Search for the cell housing the specified text and yield its (X, Y) center coordinate. 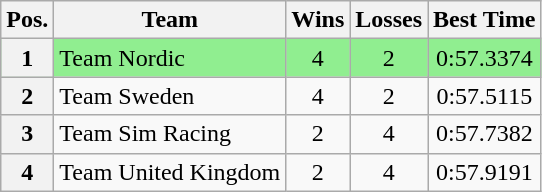
Losses (389, 20)
0:57.7382 (485, 134)
Wins (318, 20)
Team (170, 20)
Team Sim Racing (170, 134)
Pos. (28, 20)
1 (28, 58)
Team Nordic (170, 58)
0:57.5115 (485, 96)
0:57.9191 (485, 172)
3 (28, 134)
Team United Kingdom (170, 172)
Team Sweden (170, 96)
Best Time (485, 20)
0:57.3374 (485, 58)
